Search for the cell housing the specified text and yield its (x, y) center coordinate. 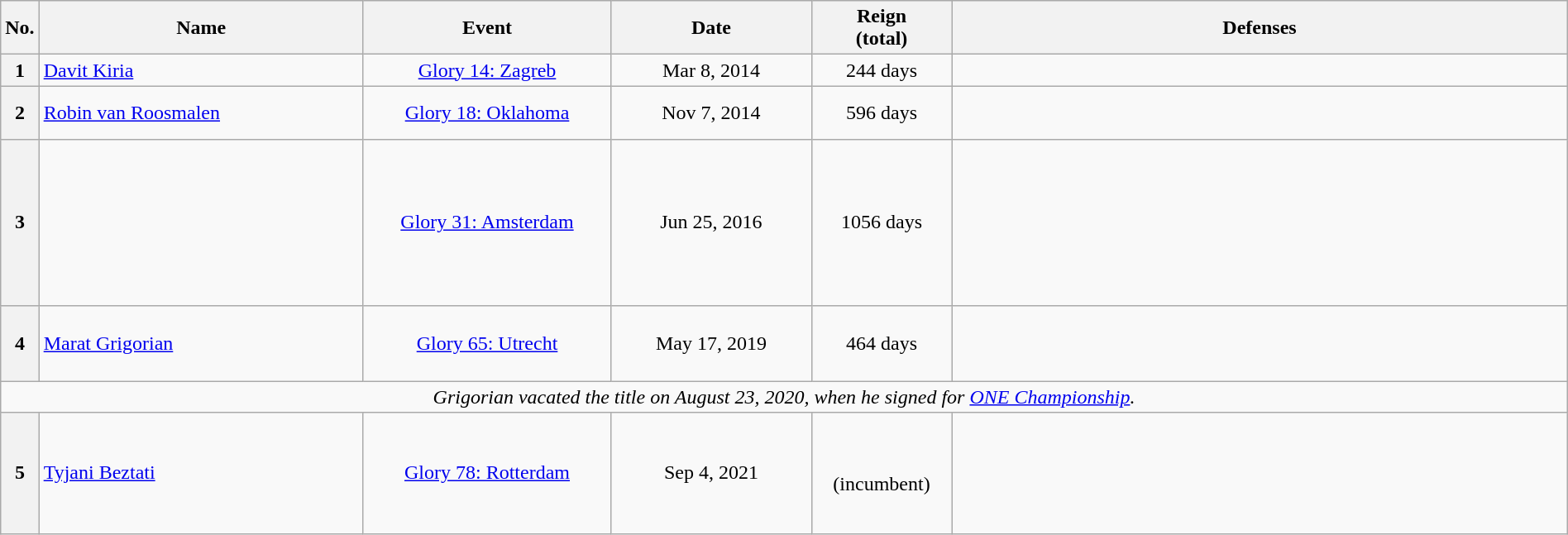
Davit Kiria (201, 70)
1 (20, 70)
Date (711, 28)
596 days (882, 112)
Sep 4, 2021 (711, 473)
Grigorian vacated the title on August 23, 2020, when he signed for ONE Championship. (784, 397)
Glory 65: Utrecht (486, 343)
Reign(total) (882, 28)
3 (20, 222)
Name (201, 28)
Glory 78: Rotterdam (486, 473)
May 17, 2019 (711, 343)
Robin van Roosmalen (201, 112)
4 (20, 343)
Marat Grigorian (201, 343)
Event (486, 28)
5 (20, 473)
2 (20, 112)
244 days (882, 70)
464 days (882, 343)
Jun 25, 2016 (711, 222)
Glory 18: Oklahoma (486, 112)
Glory 14: Zagreb (486, 70)
Glory 31: Amsterdam (486, 222)
No. (20, 28)
(incumbent) (882, 473)
Tyjani Beztati (201, 473)
Mar 8, 2014 (711, 70)
Nov 7, 2014 (711, 112)
Defenses (1260, 28)
1056 days (882, 222)
